Output the [x, y] coordinate of the center of the cell containing the given text.  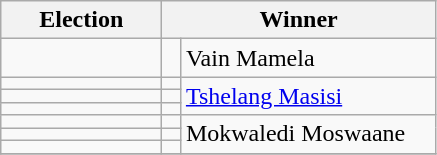
Vain Mamela [308, 58]
Election [82, 20]
Mokwaledi Moswaane [308, 134]
Winner [299, 20]
Tshelang Masisi [308, 96]
